Output the [x, y] coordinate of the center of the cell containing the given text.  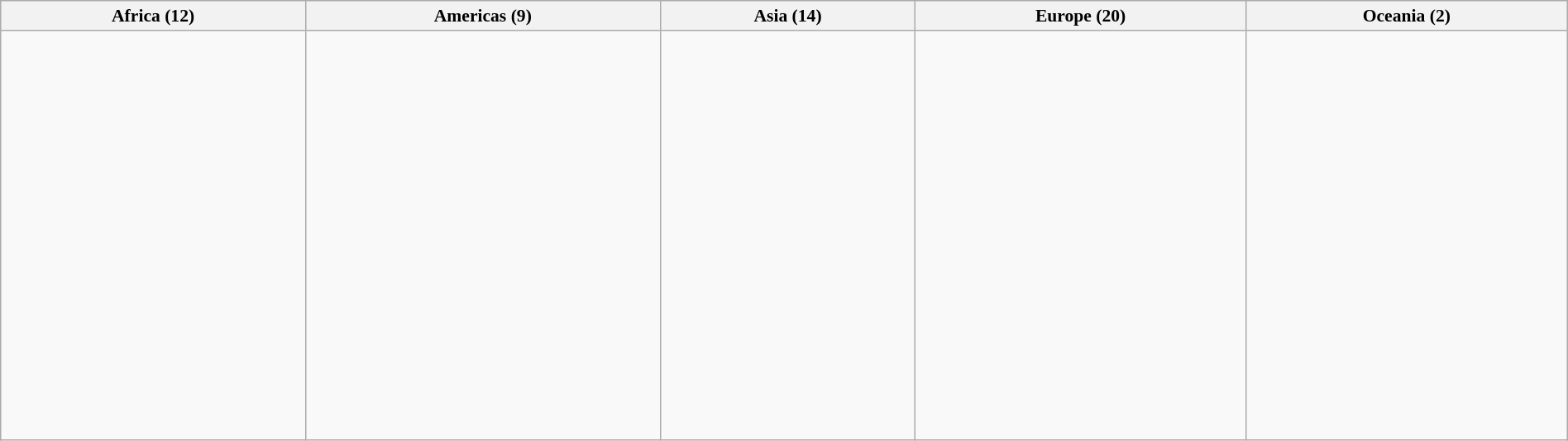
Americas (9) [483, 16]
Asia (14) [787, 16]
Europe (20) [1081, 16]
Oceania (2) [1406, 16]
Africa (12) [154, 16]
